Find where the given text appears and provide that cell's center as [X, Y] coordinate. 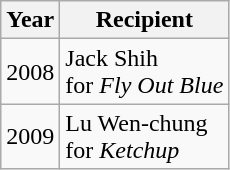
Jack Shih for Fly Out Blue [144, 72]
2008 [30, 72]
Lu Wen-chung for Ketchup [144, 136]
Recipient [144, 20]
Year [30, 20]
2009 [30, 136]
